Return the (X, Y) coordinate for the center point of the cell that contains the specified text.  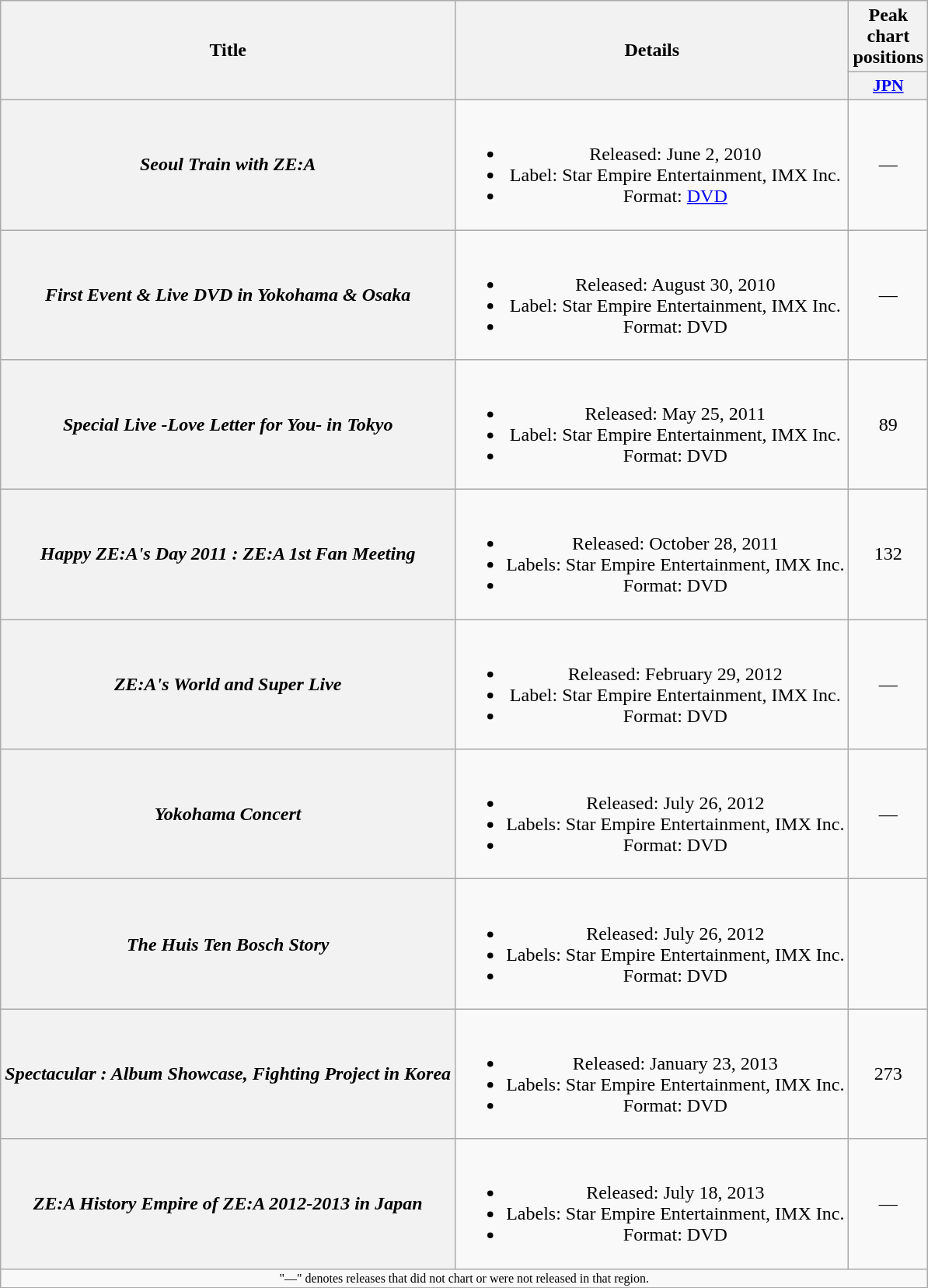
Released: October 28, 2011Labels: Star Empire Entertainment, IMX Inc.Format: DVD (652, 555)
Released: July 18, 2013Labels: Star Empire Entertainment, IMX Inc.Format: DVD (652, 1203)
ZE:A History Empire of ZE:A 2012-2013 in Japan (229, 1203)
JPN (888, 86)
Special Live -Love Letter for You- in Tokyo (229, 424)
ZE:A's World and Super Live (229, 684)
Spectacular : Album Showcase, Fighting Project in Korea (229, 1074)
"—" denotes releases that did not chart or were not released in that region. (465, 1278)
Released: June 2, 2010Label: Star Empire Entertainment, IMX Inc.Format: DVD (652, 165)
Released: August 30, 2010Label: Star Empire Entertainment, IMX Inc.Format: DVD (652, 295)
Title (229, 51)
First Event & Live DVD in Yokohama & Osaka (229, 295)
Seoul Train with ZE:A (229, 165)
89 (888, 424)
Yokohama Concert (229, 815)
Released: May 25, 2011Label: Star Empire Entertainment, IMX Inc.Format: DVD (652, 424)
Details (652, 51)
Released: January 23, 2013Labels: Star Empire Entertainment, IMX Inc.Format: DVD (652, 1074)
Released: February 29, 2012Label: Star Empire Entertainment, IMX Inc.Format: DVD (652, 684)
Happy ZE:A's Day 2011 : ZE:A 1st Fan Meeting (229, 555)
Peak chart positions (888, 37)
132 (888, 555)
The Huis Ten Bosch Story (229, 944)
273 (888, 1074)
